Capture the cell that displays the provided text and extract its (X, Y) central coordinate. 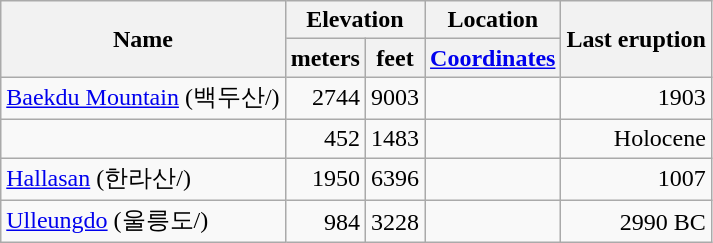
1950 (325, 180)
452 (325, 138)
9003 (394, 98)
Last eruption (636, 39)
Name (143, 39)
2990 BC (636, 222)
Elevation (354, 20)
6396 (394, 180)
1483 (394, 138)
Ulleungdo (울릉도/) (143, 222)
984 (325, 222)
meters (325, 58)
Holocene (636, 138)
Location (493, 20)
feet (394, 58)
2744 (325, 98)
3228 (394, 222)
Hallasan (한라산/) (143, 180)
1903 (636, 98)
1007 (636, 180)
Coordinates (493, 58)
Baekdu Mountain (백두산/) (143, 98)
